Output the [x, y] coordinate of the center of the cell containing the given text.  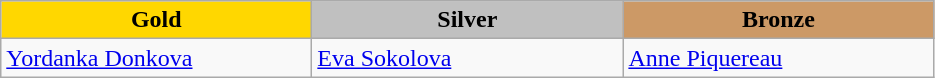
Gold [156, 20]
Eva Sokolova [468, 58]
Silver [468, 20]
Bronze [778, 20]
Anne Piquereau [778, 58]
Yordanka Donkova [156, 58]
